Scan for the cell matching the given text and deliver its [x, y] coordinate at center. 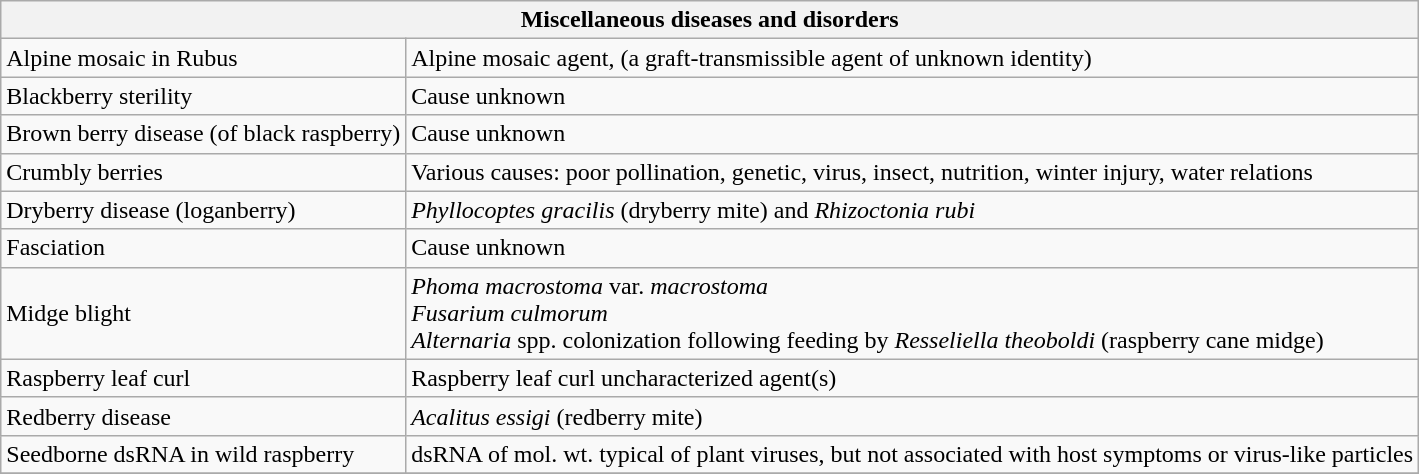
Seedborne dsRNA in wild raspberry [204, 454]
Midge blight [204, 313]
Crumbly berries [204, 172]
Dryberry disease (loganberry) [204, 210]
Brown berry disease (of black raspberry) [204, 134]
Fasciation [204, 248]
Redberry disease [204, 416]
Raspberry leaf curl uncharacterized agent(s) [912, 378]
Various causes: poor pollination, genetic, virus, insect, nutrition, winter injury, water relations [912, 172]
Alpine mosaic agent, (a graft-transmissible agent of unknown identity) [912, 58]
Phyllocoptes gracilis (dryberry mite) and Rhizoctonia rubi [912, 210]
Acalitus essigi (redberry mite) [912, 416]
Miscellaneous diseases and disorders [710, 20]
Raspberry leaf curl [204, 378]
Phoma macrostoma var. macrostomaFusarium culmorum Alternaria spp. colonization following feeding by Resseliella theoboldi (raspberry cane midge) [912, 313]
dsRNA of mol. wt. typical of plant viruses, but not associated with host symptoms or virus-like particles [912, 454]
Blackberry sterility [204, 96]
Alpine mosaic in Rubus [204, 58]
